Return (x, y) of the center of cell containing provided text 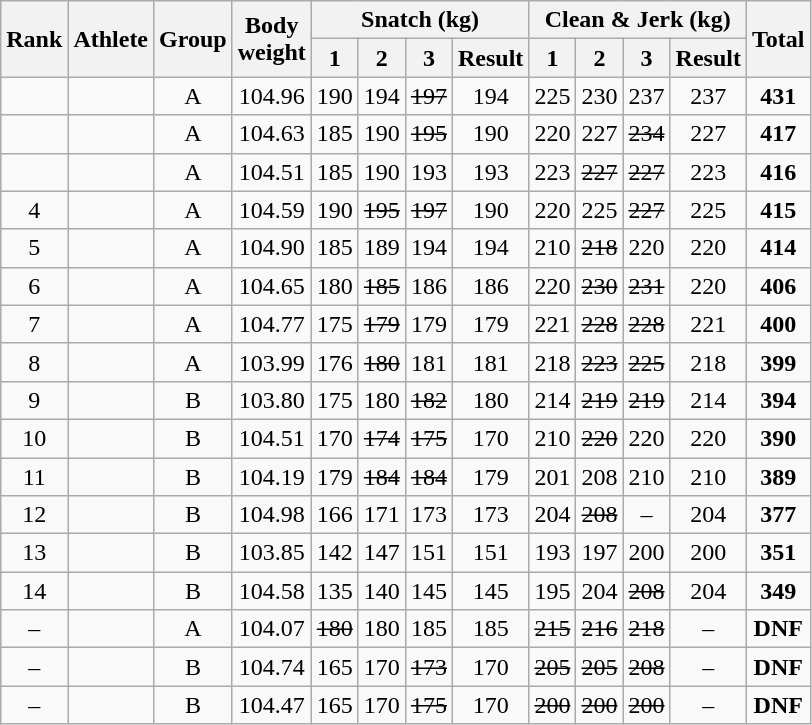
13 (34, 553)
103.99 (272, 362)
399 (778, 362)
104.65 (272, 286)
135 (334, 591)
142 (334, 553)
104.96 (272, 96)
10 (34, 438)
406 (778, 286)
Group (194, 39)
394 (778, 400)
174 (382, 438)
377 (778, 515)
416 (778, 172)
11 (34, 477)
103.85 (272, 553)
104.59 (272, 210)
389 (778, 477)
Rank (34, 39)
171 (382, 515)
182 (428, 400)
431 (778, 96)
201 (552, 477)
414 (778, 248)
216 (600, 629)
7 (34, 324)
390 (778, 438)
166 (334, 515)
400 (778, 324)
6 (34, 286)
147 (382, 553)
104.77 (272, 324)
Snatch (kg) (420, 20)
103.80 (272, 400)
351 (778, 553)
189 (382, 248)
Athlete (111, 39)
104.90 (272, 248)
176 (334, 362)
104.63 (272, 134)
231 (646, 286)
12 (34, 515)
215 (552, 629)
4 (34, 210)
104.98 (272, 515)
8 (34, 362)
9 (34, 400)
104.58 (272, 591)
104.74 (272, 667)
140 (382, 591)
234 (646, 134)
Clean & Jerk (kg) (638, 20)
415 (778, 210)
14 (34, 591)
Bodyweight (272, 39)
5 (34, 248)
104.07 (272, 629)
104.19 (272, 477)
Total (778, 39)
104.47 (272, 705)
349 (778, 591)
417 (778, 134)
